Scan for the cell matching the given text and deliver its (x, y) coordinate at center. 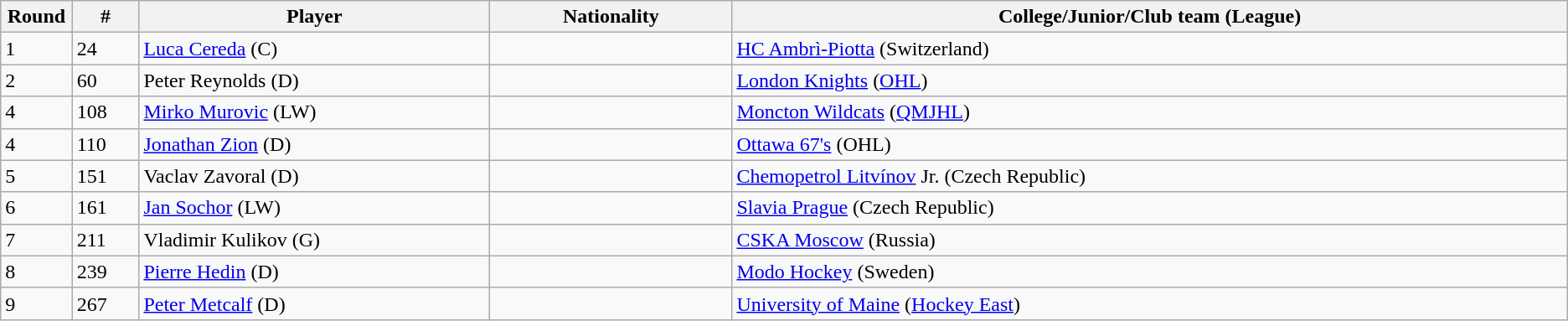
Nationality (611, 17)
Modo Hockey (Sweden) (1149, 272)
Jan Sochor (LW) (315, 208)
110 (106, 144)
Vladimir Kulikov (G) (315, 240)
College/Junior/Club team (League) (1149, 17)
Ottawa 67's (OHL) (1149, 144)
Peter Metcalf (D) (315, 303)
Round (37, 17)
6 (37, 208)
Jonathan Zion (D) (315, 144)
HC Ambrì-Piotta (Switzerland) (1149, 49)
Chemopetrol Litvínov Jr. (Czech Republic) (1149, 176)
Slavia Prague (Czech Republic) (1149, 208)
8 (37, 272)
1 (37, 49)
108 (106, 112)
Player (315, 17)
7 (37, 240)
60 (106, 80)
Moncton Wildcats (QMJHL) (1149, 112)
161 (106, 208)
2 (37, 80)
# (106, 17)
24 (106, 49)
Pierre Hedin (D) (315, 272)
151 (106, 176)
Luca Cereda (C) (315, 49)
211 (106, 240)
Vaclav Zavoral (D) (315, 176)
CSKA Moscow (Russia) (1149, 240)
Peter Reynolds (D) (315, 80)
5 (37, 176)
9 (37, 303)
Mirko Murovic (LW) (315, 112)
London Knights (OHL) (1149, 80)
267 (106, 303)
239 (106, 272)
University of Maine (Hockey East) (1149, 303)
